Detect which cell encompasses the target text, then output its [x, y] center coordinate. 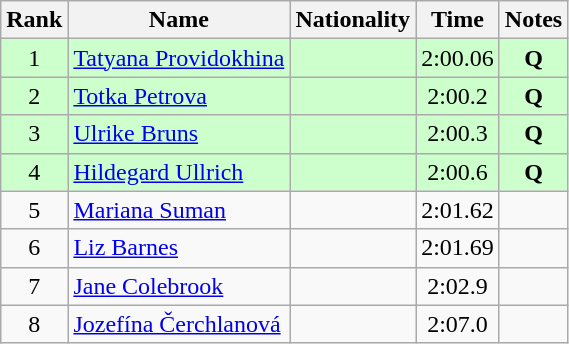
2:01.69 [458, 248]
2:01.62 [458, 210]
Rank [34, 20]
Jozefína Čerchlanová [179, 324]
Ulrike Bruns [179, 134]
4 [34, 172]
1 [34, 58]
2:02.9 [458, 286]
Mariana Suman [179, 210]
Liz Barnes [179, 248]
Hildegard Ullrich [179, 172]
8 [34, 324]
2:00.6 [458, 172]
6 [34, 248]
2 [34, 96]
Nationality [353, 20]
Name [179, 20]
5 [34, 210]
2:00.2 [458, 96]
Jane Colebrook [179, 286]
7 [34, 286]
2:07.0 [458, 324]
Time [458, 20]
Notes [533, 20]
2:00.06 [458, 58]
2:00.3 [458, 134]
Totka Petrova [179, 96]
Tatyana Providokhina [179, 58]
3 [34, 134]
